Identify which cell holds the provided text, then report its (X, Y) central coordinate. 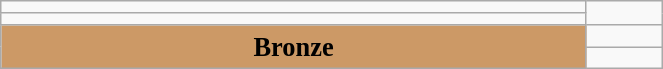
Bronze (294, 46)
